Pinpoint the cell where the given text exists, returning its [X, Y] midpoint coordinate. 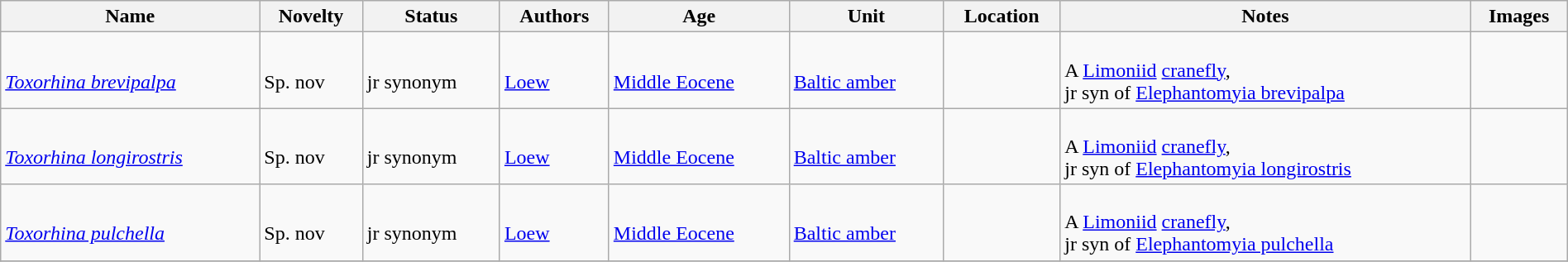
Name [131, 17]
A Limoniid cranefly, jr syn of Elephantomyia longirostris [1265, 146]
Images [1518, 17]
Status [431, 17]
Notes [1265, 17]
Unit [866, 17]
Toxorhina pulchella [131, 222]
A Limoniid cranefly, jr syn of Elephantomyia brevipalpa [1265, 70]
Location [1002, 17]
Age [699, 17]
Novelty [311, 17]
Toxorhina brevipalpa [131, 70]
Authors [554, 17]
A Limoniid cranefly, jr syn of Elephantomyia pulchella [1265, 222]
Toxorhina longirostris [131, 146]
